Search for the cell housing the specified text and yield its [x, y] center coordinate. 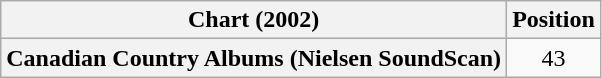
Chart (2002) [254, 20]
Canadian Country Albums (Nielsen SoundScan) [254, 58]
Position [554, 20]
43 [554, 58]
